For the text-containing cell, return its midpoint in [X, Y] coordinate format. 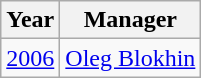
2006 [30, 58]
Manager [130, 20]
Oleg Blokhin [130, 58]
Year [30, 20]
